Provide the [x, y] coordinate of the cell's center where the given text is located.  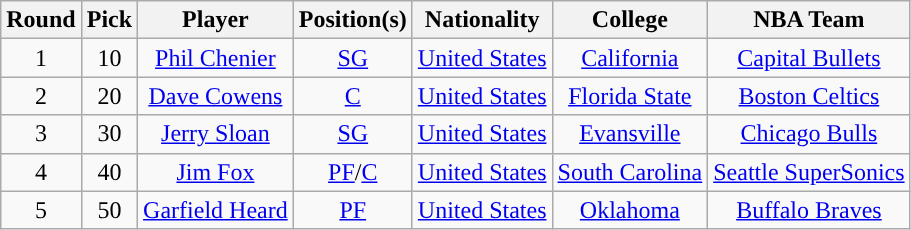
Seattle SuperSonics [809, 172]
Jim Fox [216, 172]
Position(s) [352, 20]
20 [109, 96]
50 [109, 210]
Nationality [482, 20]
Evansville [630, 134]
Chicago Bulls [809, 134]
3 [41, 134]
Player [216, 20]
Phil Chenier [216, 58]
40 [109, 172]
1 [41, 58]
NBA Team [809, 20]
30 [109, 134]
Round [41, 20]
Buffalo Braves [809, 210]
South Carolina [630, 172]
10 [109, 58]
Dave Cowens [216, 96]
Pick [109, 20]
5 [41, 210]
Garfield Heard [216, 210]
4 [41, 172]
2 [41, 96]
PF/C [352, 172]
Capital Bullets [809, 58]
College [630, 20]
Florida State [630, 96]
PF [352, 210]
Boston Celtics [809, 96]
Oklahoma [630, 210]
C [352, 96]
Jerry Sloan [216, 134]
California [630, 58]
